Scan for the cell matching the given text and deliver its [X, Y] coordinate at center. 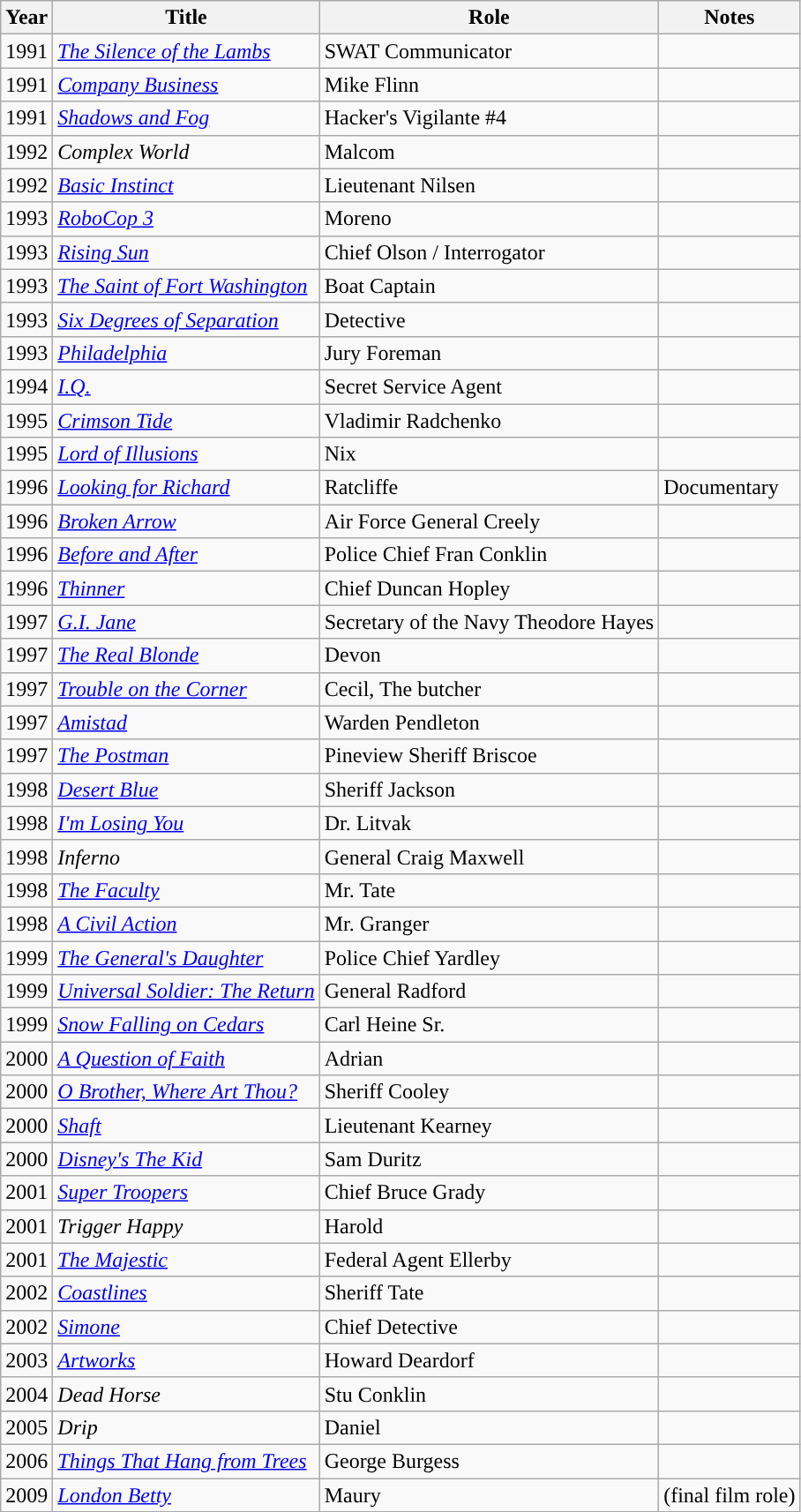
Sheriff Tate [489, 1293]
Shadows and Fog [186, 118]
Lord of Illusions [186, 454]
Super Troopers [186, 1193]
Chief Bruce Grady [489, 1193]
Dr. Litvak [489, 823]
1994 [26, 386]
Police Chief Yardley [489, 957]
Role [489, 18]
The Saint of Fort Washington [186, 286]
The Real Blonde [186, 655]
Maury [489, 1495]
Universal Soldier: The Return [186, 992]
RoboCop 3 [186, 219]
Mike Flinn [489, 85]
Sam Duritz [489, 1159]
2003 [26, 1360]
Year [26, 18]
Federal Agent Ellerby [489, 1260]
Thinner [186, 588]
A Question of Faith [186, 1059]
Air Force General Creely [489, 521]
The Silence of the Lambs [186, 51]
Moreno [489, 219]
The General's Daughter [186, 957]
2004 [26, 1394]
Looking for Richard [186, 488]
SWAT Communicator [489, 51]
Lieutenant Nilsen [489, 185]
Secretary of the Navy Theodore Hayes [489, 622]
2009 [26, 1495]
Vladimir Radchenko [489, 421]
General Craig Maxwell [489, 857]
Hacker's Vigilante #4 [489, 118]
Documentary [730, 488]
Before and After [186, 555]
Howard Deardorf [489, 1360]
Chief Olson / Interrogator [489, 252]
Crimson Tide [186, 421]
2006 [26, 1461]
The Majestic [186, 1260]
Company Business [186, 85]
Malcom [489, 152]
2005 [26, 1427]
Chief Detective [489, 1327]
Pineview Sheriff Briscoe [489, 756]
G.I. Jane [186, 622]
Trigger Happy [186, 1226]
The Faculty [186, 890]
I.Q. [186, 386]
Broken Arrow [186, 521]
Lieutenant Kearney [489, 1126]
Rising Sun [186, 252]
Dead Horse [186, 1394]
Basic Instinct [186, 185]
O Brother, Where Art Thou? [186, 1092]
Stu Conklin [489, 1394]
Harold [489, 1226]
Snow Falling on Cedars [186, 1025]
Secret Service Agent [489, 386]
A Civil Action [186, 924]
Detective [489, 319]
Complex World [186, 152]
Mr. Tate [489, 890]
Carl Heine Sr. [489, 1025]
Chief Duncan Hopley [489, 588]
Shaft [186, 1126]
Things That Hang from Trees [186, 1461]
Trouble on the Corner [186, 689]
Desert Blue [186, 790]
Mr. Granger [489, 924]
Devon [489, 655]
Inferno [186, 857]
Notes [730, 18]
Disney's The Kid [186, 1159]
Ratcliffe [489, 488]
I'm Losing You [186, 823]
Philadelphia [186, 353]
Cecil, The butcher [489, 689]
Six Degrees of Separation [186, 319]
Simone [186, 1327]
Artworks [186, 1360]
Sheriff Cooley [489, 1092]
Title [186, 18]
The Postman [186, 756]
General Radford [489, 992]
(final film role) [730, 1495]
Warden Pendleton [489, 722]
Coastlines [186, 1293]
Daniel [489, 1427]
Adrian [489, 1059]
Boat Captain [489, 286]
Jury Foreman [489, 353]
Police Chief Fran Conklin [489, 555]
Nix [489, 454]
George Burgess [489, 1461]
Drip [186, 1427]
London Betty [186, 1495]
Sheriff Jackson [489, 790]
Amistad [186, 722]
